Find where the given text appears and provide that cell's center as [x, y] coordinate. 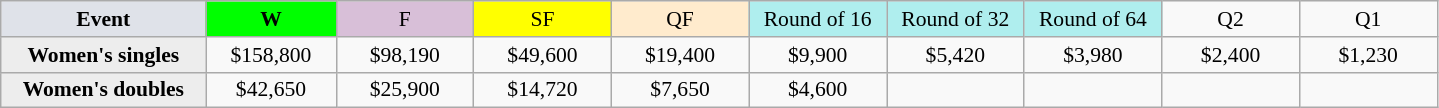
Q1 [1368, 19]
$5,420 [955, 55]
Women's singles [104, 55]
$3,980 [1093, 55]
$49,600 [543, 55]
Event [104, 19]
W [271, 19]
SF [543, 19]
$9,900 [818, 55]
F [405, 19]
$7,650 [680, 90]
Round of 32 [955, 19]
$158,800 [271, 55]
$42,650 [271, 90]
$19,400 [680, 55]
$14,720 [543, 90]
$2,400 [1231, 55]
$4,600 [818, 90]
QF [680, 19]
Q2 [1231, 19]
Round of 64 [1093, 19]
$1,230 [1368, 55]
$25,900 [405, 90]
Women's doubles [104, 90]
Round of 16 [818, 19]
$98,190 [405, 55]
